Search for the cell housing the specified text and yield its (x, y) center coordinate. 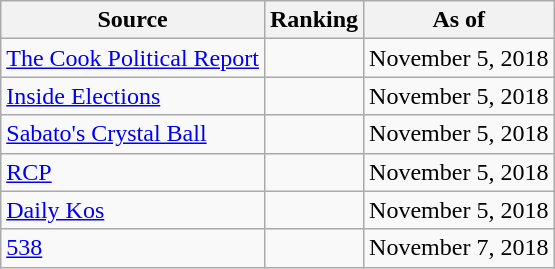
Source (133, 20)
RCP (133, 172)
Sabato's Crystal Ball (133, 134)
As of (459, 20)
The Cook Political Report (133, 58)
Ranking (314, 20)
Inside Elections (133, 96)
Daily Kos (133, 210)
November 7, 2018 (459, 248)
538 (133, 248)
